Search for the cell housing the specified text and yield its (x, y) center coordinate. 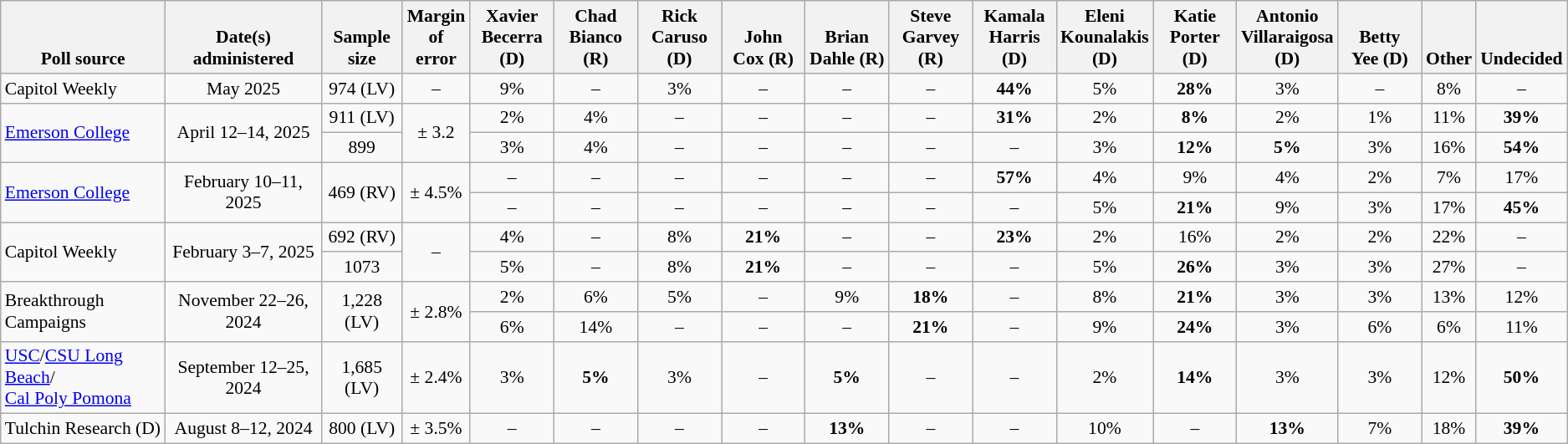
September 12–25, 2024 (243, 378)
1073 (362, 268)
26% (1195, 268)
± 3.2 (437, 132)
AntonioVillaraigosa (D) (1288, 37)
Breakthrough Campaigns (84, 311)
Undecided (1522, 37)
692 (RV) (362, 237)
Samplesize (362, 37)
± 2.4% (437, 378)
974 (LV) (362, 89)
469 (RV) (362, 192)
1,228 (LV) (362, 311)
1% (1380, 118)
KamalaHarris (D) (1014, 37)
45% (1522, 207)
KatiePorter (D) (1195, 37)
31% (1014, 118)
February 3–7, 2025 (243, 253)
Tulchin Research (D) (84, 429)
± 3.5% (437, 429)
EleniKounalakis (D) (1105, 37)
911 (LV) (362, 118)
Poll source (84, 37)
22% (1448, 237)
November 22–26, 2024 (243, 311)
50% (1522, 378)
800 (LV) (362, 429)
USC/CSU Long Beach/Cal Poly Pomona (84, 378)
23% (1014, 237)
27% (1448, 268)
1,685 (LV) (362, 378)
May 2025 (243, 89)
± 4.5% (437, 192)
Date(s)administered (243, 37)
44% (1014, 89)
August 8–12, 2024 (243, 429)
± 2.8% (437, 311)
899 (362, 148)
April 12–14, 2025 (243, 132)
SteveGarvey (R) (931, 37)
JohnCox (R) (764, 37)
28% (1195, 89)
BettyYee (D) (1380, 37)
54% (1522, 148)
24% (1195, 327)
February 10–11, 2025 (243, 192)
Xavier Becerra (D) (512, 37)
BrianDahle (R) (847, 37)
Marginof error (437, 37)
RickCaruso (D) (679, 37)
10% (1105, 429)
ChadBianco (R) (595, 37)
Other (1448, 37)
57% (1014, 178)
